Return the [x, y] coordinate for the center point of the cell that contains the specified text.  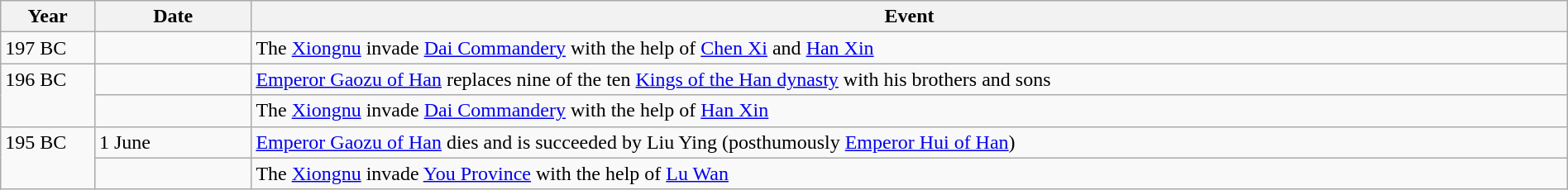
1 June [172, 142]
197 BC [48, 48]
Emperor Gaozu of Han dies and is succeeded by Liu Ying (posthumously Emperor Hui of Han) [910, 142]
196 BC [48, 95]
The Xiongnu invade Dai Commandery with the help of Han Xin [910, 111]
Event [910, 17]
Date [172, 17]
195 BC [48, 158]
The Xiongnu invade You Province with the help of Lu Wan [910, 173]
The Xiongnu invade Dai Commandery with the help of Chen Xi and Han Xin [910, 48]
Year [48, 17]
Emperor Gaozu of Han replaces nine of the ten Kings of the Han dynasty with his brothers and sons [910, 79]
